Provide the (x, y) coordinate of the cell's center where the given text is located.  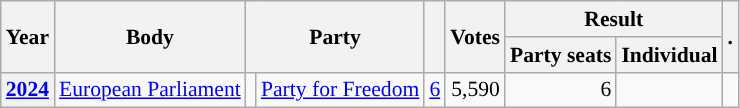
5,590 (475, 90)
. (731, 36)
Body (150, 36)
Result (614, 19)
Votes (475, 36)
Year (28, 36)
Individual (669, 55)
European Parliament (150, 90)
Party seats (560, 55)
2024 (28, 90)
Party (336, 36)
Party for Freedom (340, 90)
